Return [X, Y] of the center of cell containing provided text 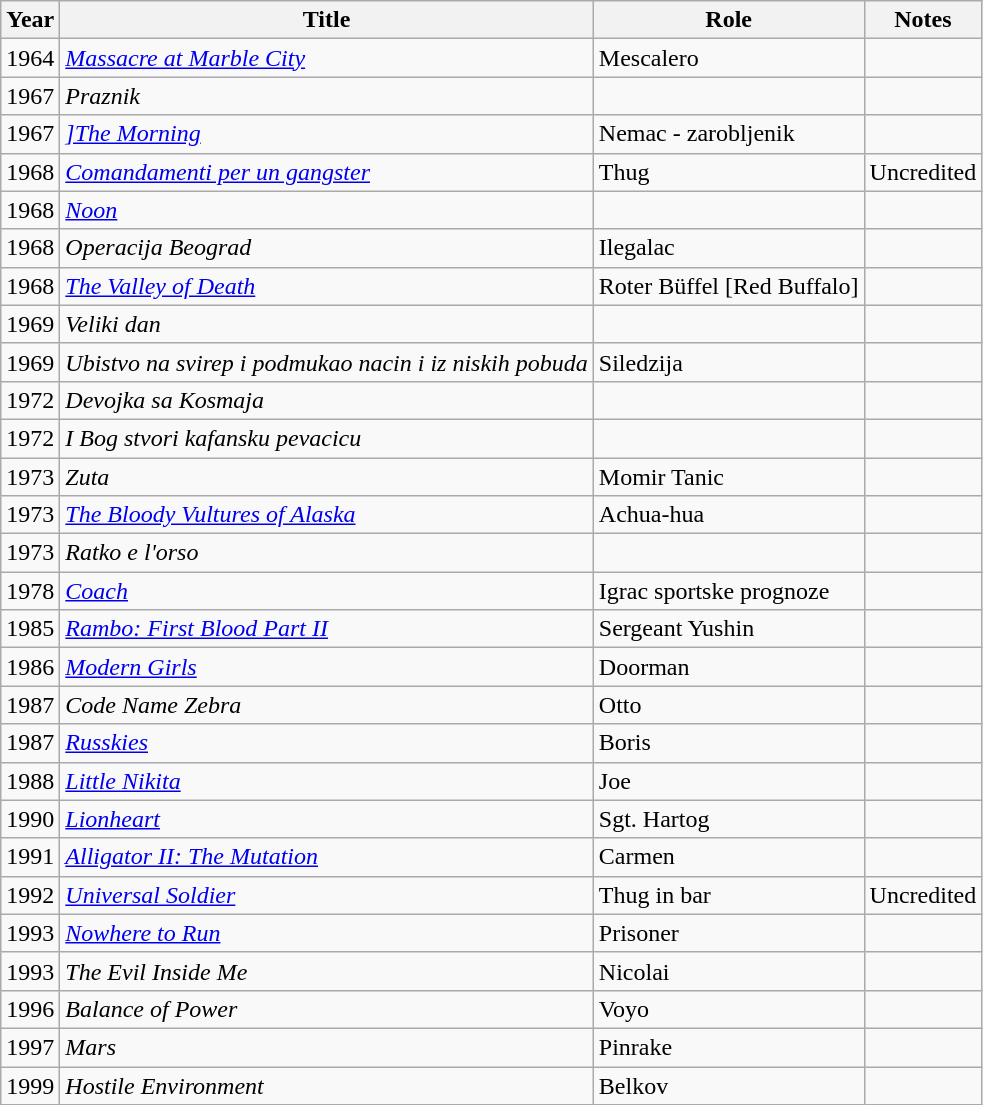
The Valley of Death [326, 286]
1964 [30, 58]
1997 [30, 1047]
1992 [30, 895]
Sgt. Hartog [728, 819]
Igrac sportske prognoze [728, 591]
Russkies [326, 743]
1988 [30, 781]
Operacija Beograd [326, 248]
Devojka sa Kosmaja [326, 400]
Alligator II: The Mutation [326, 857]
1978 [30, 591]
Belkov [728, 1085]
1991 [30, 857]
1996 [30, 1009]
Praznik [326, 96]
Thug in bar [728, 895]
Modern Girls [326, 667]
The Bloody Vultures of Alaska [326, 515]
Pinrake [728, 1047]
Title [326, 20]
Thug [728, 172]
Nowhere to Run [326, 933]
Voyo [728, 1009]
Notes [923, 20]
Prisoner [728, 933]
Zuta [326, 477]
Momir Tanic [728, 477]
Sergeant Yushin [728, 629]
Otto [728, 705]
1999 [30, 1085]
Nicolai [728, 971]
1985 [30, 629]
1986 [30, 667]
Nemac - zarobljenik [728, 134]
Comandamenti per un gangster [326, 172]
Little Nikita [326, 781]
Ilegalac [728, 248]
I Bog stvori kafansku pevacicu [326, 438]
Mescalero [728, 58]
Achua-hua [728, 515]
Code Name Zebra [326, 705]
Roter Büffel [Red Buffalo] [728, 286]
Siledzija [728, 362]
Ratko e l'orso [326, 553]
Boris [728, 743]
Hostile Environment [326, 1085]
Carmen [728, 857]
Noon [326, 210]
Doorman [728, 667]
1990 [30, 819]
Veliki dan [326, 324]
Year [30, 20]
Rambo: First Blood Part II [326, 629]
Lionheart [326, 819]
Mars [326, 1047]
Massacre at Marble City [326, 58]
Joe [728, 781]
Ubistvo na svirep i podmukao nacin i iz niskih pobuda [326, 362]
Balance of Power [326, 1009]
Coach [326, 591]
The Evil Inside Me [326, 971]
Role [728, 20]
Universal Soldier [326, 895]
]The Morning [326, 134]
